For the text-containing cell, return its midpoint in [x, y] coordinate format. 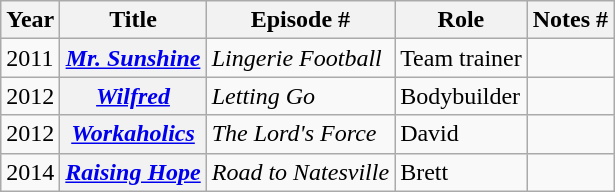
Episode # [300, 20]
Lingerie Football [300, 58]
David [462, 134]
Title [133, 20]
2011 [30, 58]
Team trainer [462, 58]
Brett [462, 172]
Letting Go [300, 96]
Role [462, 20]
Notes # [570, 20]
Road to Natesville [300, 172]
Wilfred [133, 96]
Bodybuilder [462, 96]
2014 [30, 172]
Mr. Sunshine [133, 58]
Raising Hope [133, 172]
Workaholics [133, 134]
The Lord's Force [300, 134]
Year [30, 20]
